Extract the (X, Y) coordinate from the center of the cell holding the provided text.  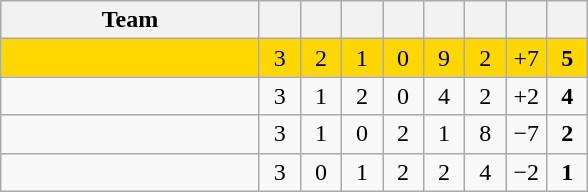
+7 (526, 58)
Team (130, 20)
9 (444, 58)
−2 (526, 172)
+2 (526, 96)
−7 (526, 134)
8 (486, 134)
5 (568, 58)
